Find where the given text appears and provide that cell's center as [X, Y] coordinate. 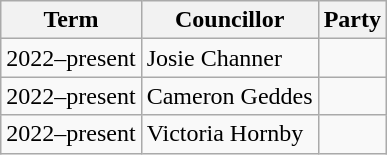
Josie Channer [230, 58]
Term [71, 20]
Party [352, 20]
Victoria Hornby [230, 134]
Cameron Geddes [230, 96]
Councillor [230, 20]
